From the cell containing the given text, extract its center point as [x, y] coordinate. 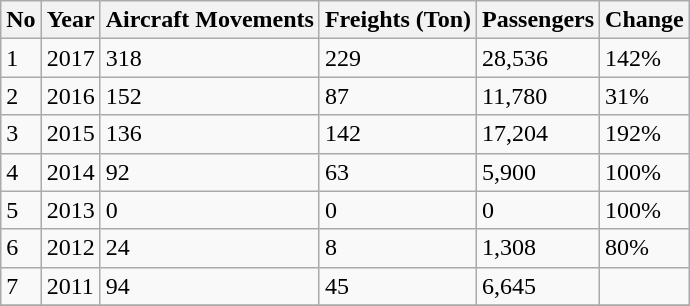
152 [210, 96]
Freights (Ton) [398, 20]
31% [645, 96]
11,780 [538, 96]
45 [398, 286]
2017 [70, 58]
2016 [70, 96]
87 [398, 96]
Aircraft Movements [210, 20]
8 [398, 248]
2014 [70, 172]
6,645 [538, 286]
2 [21, 96]
No [21, 20]
80% [645, 248]
1 [21, 58]
192% [645, 134]
92 [210, 172]
Change [645, 20]
2015 [70, 134]
7 [21, 286]
17,204 [538, 134]
142% [645, 58]
2013 [70, 210]
1,308 [538, 248]
5 [21, 210]
6 [21, 248]
318 [210, 58]
94 [210, 286]
2012 [70, 248]
Year [70, 20]
24 [210, 248]
142 [398, 134]
229 [398, 58]
Passengers [538, 20]
2011 [70, 286]
136 [210, 134]
4 [21, 172]
3 [21, 134]
5,900 [538, 172]
28,536 [538, 58]
63 [398, 172]
